Identify which cell holds the provided text, then report its [X, Y] central coordinate. 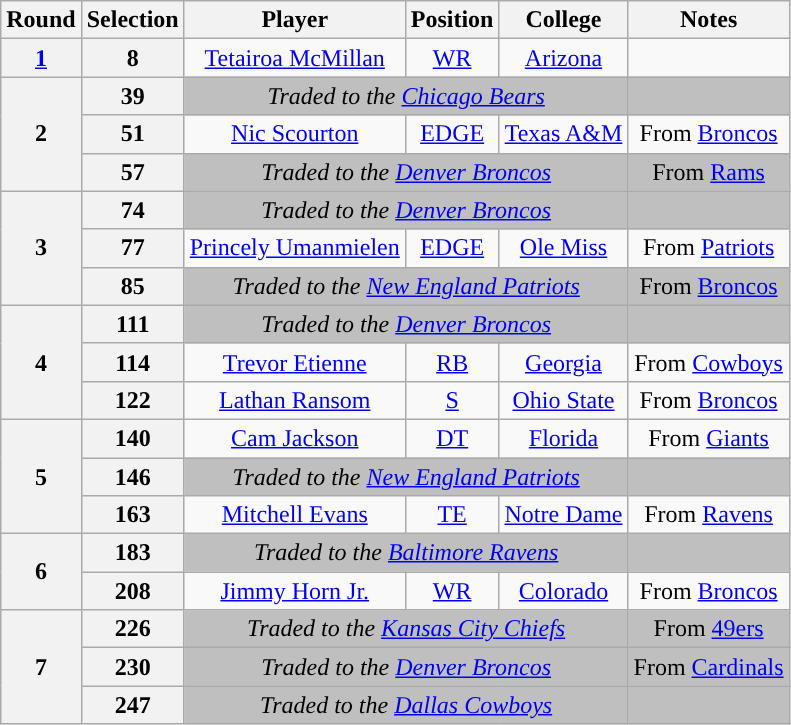
7 [41, 667]
Jimmy Horn Jr. [294, 591]
Ohio State [564, 400]
114 [132, 362]
Lathan Ransom [294, 400]
Notre Dame [564, 515]
Traded to the Dallas Cowboys [406, 705]
77 [132, 248]
4 [41, 362]
1 [41, 58]
183 [132, 553]
From Cowboys [708, 362]
226 [132, 629]
Colorado [564, 591]
57 [132, 172]
Mitchell Evans [294, 515]
5 [41, 476]
111 [132, 324]
From Cardinals [708, 667]
RB [452, 362]
Traded to the Kansas City Chiefs [406, 629]
Traded to the Baltimore Ravens [406, 553]
Texas A&M [564, 134]
247 [132, 705]
Arizona [564, 58]
208 [132, 591]
From 49ers [708, 629]
Trevor Etienne [294, 362]
Princely Umanmielen [294, 248]
230 [132, 667]
163 [132, 515]
140 [132, 438]
6 [41, 572]
From Patriots [708, 248]
39 [132, 96]
Notes [708, 20]
Florida [564, 438]
146 [132, 477]
Cam Jackson [294, 438]
51 [132, 134]
S [452, 400]
3 [41, 248]
85 [132, 286]
Traded to the Chicago Bears [406, 96]
Selection [132, 20]
From Giants [708, 438]
Round [41, 20]
DT [452, 438]
2 [41, 134]
TE [452, 515]
From Ravens [708, 515]
Player [294, 20]
74 [132, 210]
Tetairoa McMillan [294, 58]
College [564, 20]
122 [132, 400]
Ole Miss [564, 248]
Nic Scourton [294, 134]
Georgia [564, 362]
Position [452, 20]
8 [132, 58]
From Rams [708, 172]
